Search for the cell housing the specified text and yield its (x, y) center coordinate. 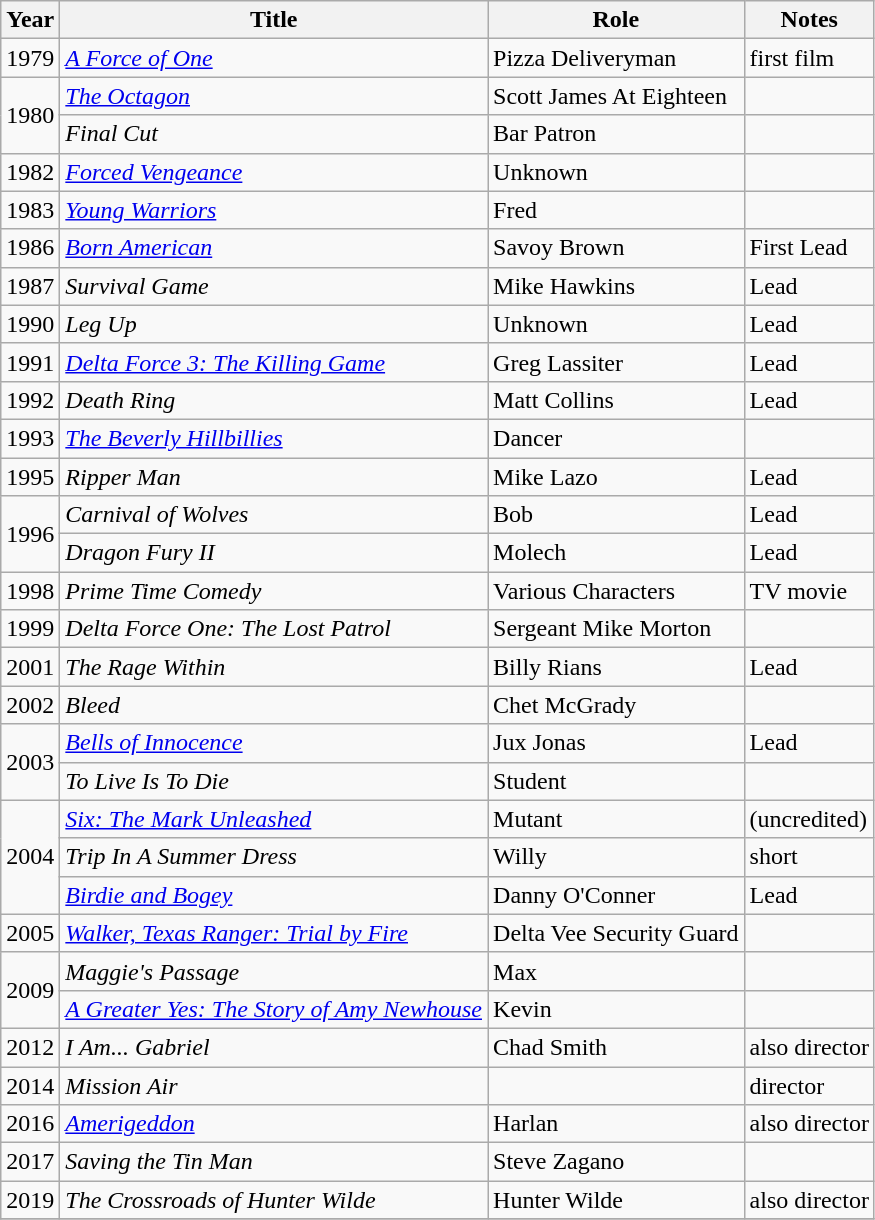
Willy (616, 857)
Mission Air (274, 1085)
Steve Zagano (616, 1162)
Death Ring (274, 400)
Danny O'Conner (616, 895)
2003 (30, 762)
The Beverly Hillbillies (274, 438)
director (809, 1085)
Chet McGrady (616, 705)
To Live Is To Die (274, 781)
Born American (274, 248)
1993 (30, 438)
Young Warriors (274, 210)
2016 (30, 1124)
The Rage Within (274, 667)
1983 (30, 210)
1990 (30, 324)
Notes (809, 20)
Survival Game (274, 286)
Walker, Texas Ranger: Trial by Fire (274, 933)
Greg Lassiter (616, 362)
1980 (30, 115)
Mike Hawkins (616, 286)
2017 (30, 1162)
1987 (30, 286)
2014 (30, 1085)
Bells of Innocence (274, 743)
Mutant (616, 819)
short (809, 857)
Bar Patron (616, 134)
Delta Force One: The Lost Patrol (274, 629)
2019 (30, 1200)
Delta Force 3: The Killing Game (274, 362)
I Am... Gabriel (274, 1047)
Birdie and Bogey (274, 895)
Mike Lazo (616, 477)
Bob (616, 515)
1991 (30, 362)
Forced Vengeance (274, 172)
Savoy Brown (616, 248)
1986 (30, 248)
Role (616, 20)
Jux Jonas (616, 743)
Prime Time Comedy (274, 591)
Final Cut (274, 134)
1996 (30, 534)
Delta Vee Security Guard (616, 933)
1995 (30, 477)
Maggie's Passage (274, 971)
2012 (30, 1047)
first film (809, 58)
Various Characters (616, 591)
2001 (30, 667)
First Lead (809, 248)
Student (616, 781)
Carnival of Wolves (274, 515)
2002 (30, 705)
Matt Collins (616, 400)
TV movie (809, 591)
Pizza Deliveryman (616, 58)
Chad Smith (616, 1047)
The Octagon (274, 96)
Year (30, 20)
Six: The Mark Unleashed (274, 819)
Harlan (616, 1124)
1979 (30, 58)
Ripper Man (274, 477)
Sergeant Mike Morton (616, 629)
A Greater Yes: The Story of Amy Newhouse (274, 1009)
The Crossroads of Hunter Wilde (274, 1200)
A Force of One (274, 58)
2005 (30, 933)
2009 (30, 990)
Amerigeddon (274, 1124)
Molech (616, 553)
(uncredited) (809, 819)
Bleed (274, 705)
Fred (616, 210)
Saving the Tin Man (274, 1162)
1992 (30, 400)
Max (616, 971)
Billy Rians (616, 667)
Dancer (616, 438)
2004 (30, 857)
1982 (30, 172)
Leg Up (274, 324)
Kevin (616, 1009)
1998 (30, 591)
Dragon Fury II (274, 553)
Trip In A Summer Dress (274, 857)
Hunter Wilde (616, 1200)
1999 (30, 629)
Title (274, 20)
Scott James At Eighteen (616, 96)
